Return [x, y] of the center of cell containing provided text 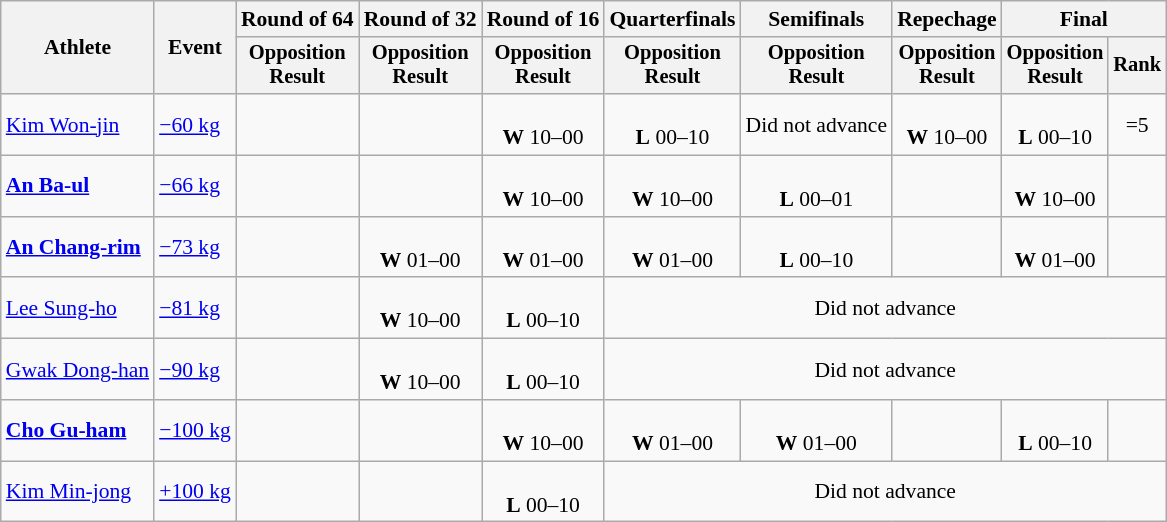
−90 kg [195, 370]
Quarterfinals [672, 19]
−60 kg [195, 124]
=5 [1137, 124]
Athlete [78, 48]
Final [1084, 19]
+100 kg [195, 492]
Kim Won-jin [78, 124]
Round of 16 [544, 19]
−66 kg [195, 186]
Gwak Dong-han [78, 370]
−81 kg [195, 308]
Round of 64 [298, 19]
An Chang-rim [78, 248]
L 00–01 [817, 186]
−100 kg [195, 430]
Kim Min-jong [78, 492]
Repechage [947, 19]
Lee Sung-ho [78, 308]
Round of 32 [420, 19]
Cho Gu-ham [78, 430]
Rank [1137, 66]
Event [195, 48]
An Ba-ul [78, 186]
Semifinals [817, 19]
−73 kg [195, 248]
